Locate the cell with the specified text and output its [x, y] center coordinate. 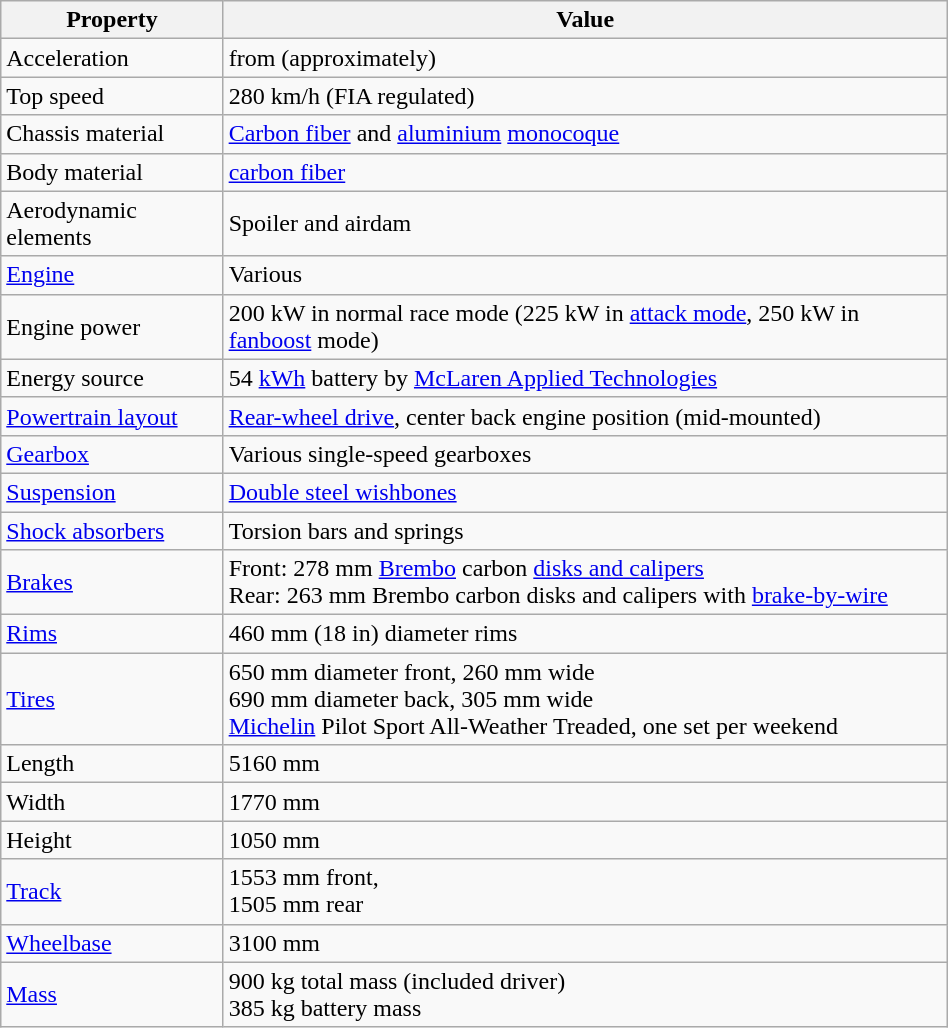
Powertrain layout [112, 416]
carbon fiber [585, 172]
Property [112, 20]
Carbon fiber and aluminium monocoque [585, 134]
Value [585, 20]
Gearbox [112, 454]
Spoiler and airdam [585, 224]
Width [112, 802]
1553 mm front, 1505 mm rear [585, 892]
Height [112, 840]
650 mm diameter front, 260 mm wide 690 mm diameter back, 305 mm wide Michelin Pilot Sport All-Weather Treaded, one set per weekend [585, 699]
1050 mm [585, 840]
Various [585, 275]
54 kWh battery by McLaren Applied Technologies [585, 378]
Rims [112, 634]
460 mm (18 in) diameter rims [585, 634]
1770 mm [585, 802]
Mass [112, 994]
Front: 278 mm Brembo carbon disks and calipers Rear: 263 mm Brembo carbon disks and calipers with brake-by-wire [585, 582]
Suspension [112, 492]
5160 mm [585, 764]
Tires [112, 699]
Wheelbase [112, 943]
Shock absorbers [112, 531]
Various single-speed gearboxes [585, 454]
Rear-wheel drive, center back engine position (mid-mounted) [585, 416]
280 km/h (FIA regulated) [585, 96]
Acceleration [112, 58]
Body material [112, 172]
Energy source [112, 378]
Brakes [112, 582]
Double steel wishbones [585, 492]
200 kW in normal race mode (225 kW in attack mode, 250 kW in fanboost mode) [585, 326]
900 kg total mass (included driver) 385 kg battery mass [585, 994]
Track [112, 892]
Chassis material [112, 134]
Engine [112, 275]
Aerodynamic elements [112, 224]
Length [112, 764]
Engine power [112, 326]
Top speed [112, 96]
Torsion bars and springs [585, 531]
3100 mm [585, 943]
from (approximately) [585, 58]
